Return the (x, y) coordinate for the center point of the cell that contains the specified text.  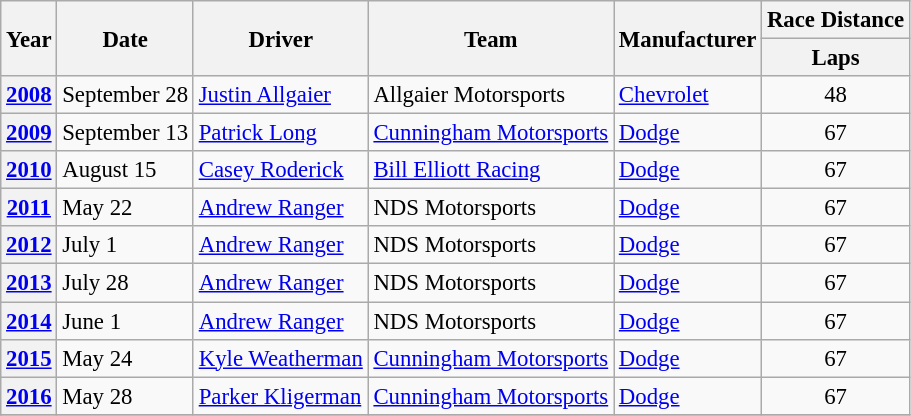
2009 (29, 133)
Parker Kligerman (280, 396)
2013 (29, 283)
Allgaier Motorsports (490, 95)
Kyle Weatherman (280, 358)
May 22 (125, 208)
2014 (29, 321)
Race Distance (836, 20)
48 (836, 95)
Date (125, 38)
Driver (280, 38)
Patrick Long (280, 133)
July 28 (125, 283)
July 1 (125, 245)
2011 (29, 208)
June 1 (125, 321)
Bill Elliott Racing (490, 170)
2015 (29, 358)
Manufacturer (688, 38)
Year (29, 38)
May 24 (125, 358)
Team (490, 38)
2012 (29, 245)
May 28 (125, 396)
2008 (29, 95)
Justin Allgaier (280, 95)
September 13 (125, 133)
2010 (29, 170)
Casey Roderick (280, 170)
2016 (29, 396)
September 28 (125, 95)
Chevrolet (688, 95)
August 15 (125, 170)
Laps (836, 58)
